Return the (X, Y) coordinate for the center point of the cell that contains the specified text.  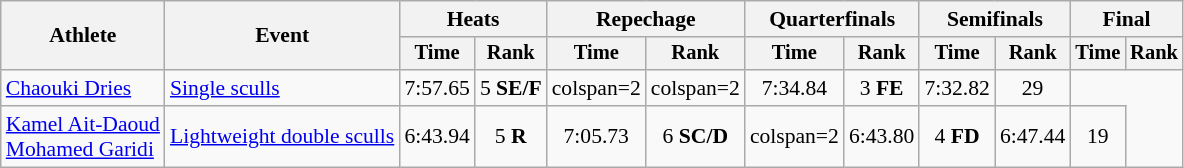
3 FE (882, 88)
Chaouki Dries (83, 88)
Athlete (83, 36)
7:05.73 (596, 136)
6:43.94 (436, 136)
5 R (511, 136)
Final (1126, 19)
Lightweight double sculls (282, 136)
Repechage (646, 19)
7:57.65 (436, 88)
7:34.84 (794, 88)
Event (282, 36)
Kamel Ait-DaoudMohamed Garidi (83, 136)
29 (1032, 88)
Heats (472, 19)
6:47.44 (1032, 136)
Semifinals (994, 19)
6 SC/D (696, 136)
Quarterfinals (832, 19)
Single sculls (282, 88)
7:32.82 (956, 88)
4 FD (956, 136)
5 SE/F (511, 88)
19 (1098, 136)
6:43.80 (882, 136)
